Search for the cell housing the specified text and yield its [X, Y] center coordinate. 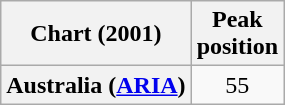
Chart (2001) [96, 34]
Peakposition [237, 34]
Australia (ARIA) [96, 85]
55 [237, 85]
